Search for the cell housing the specified text and yield its [x, y] center coordinate. 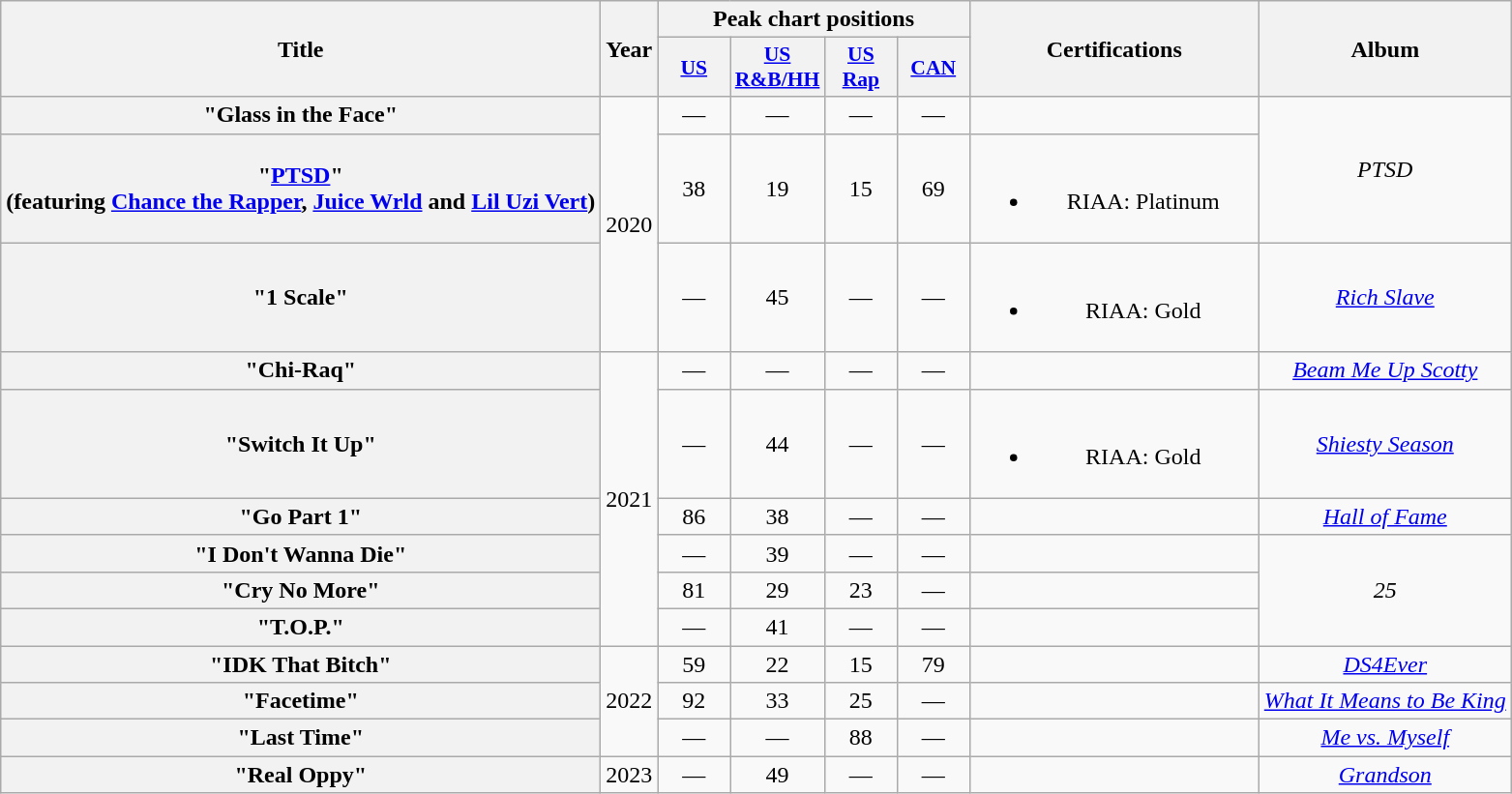
"T.O.P." [301, 627]
Shiesty Season [1385, 443]
"Switch It Up" [301, 443]
Title [301, 48]
41 [778, 627]
"PTSD"(featuring Chance the Rapper, Juice Wrld and Lil Uzi Vert) [301, 188]
Beam Me Up Scotty [1385, 370]
Hall of Fame [1385, 516]
44 [778, 443]
92 [695, 701]
"Chi-Raq" [301, 370]
49 [778, 775]
"Real Oppy" [301, 775]
Year [629, 48]
2020 [629, 224]
"1 Scale" [301, 298]
PTSD [1385, 170]
RIAA: Platinum [1114, 188]
45 [778, 298]
39 [778, 553]
Peak chart positions [814, 19]
Rich Slave [1385, 298]
DS4Ever [1385, 664]
What It Means to Be King [1385, 701]
2022 [629, 701]
CAN [933, 68]
79 [933, 664]
"Go Part 1" [301, 516]
"IDK That Bitch" [301, 664]
19 [778, 188]
Album [1385, 48]
33 [778, 701]
88 [861, 738]
USRap [861, 68]
Me vs. Myself [1385, 738]
USR&B/HH [778, 68]
"Facetime" [301, 701]
59 [695, 664]
29 [778, 590]
69 [933, 188]
2021 [629, 499]
"Glass in the Face" [301, 115]
23 [861, 590]
Certifications [1114, 48]
"Cry No More" [301, 590]
"Last Time" [301, 738]
22 [778, 664]
86 [695, 516]
2023 [629, 775]
81 [695, 590]
Grandson [1385, 775]
US [695, 68]
"I Don't Wanna Die" [301, 553]
